Capture the cell that displays the provided text and extract its (X, Y) central coordinate. 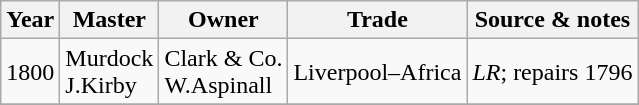
Year (30, 20)
Trade (378, 20)
Liverpool–Africa (378, 72)
Source & notes (552, 20)
Master (110, 20)
LR; repairs 1796 (552, 72)
1800 (30, 72)
Clark & Co.W.Aspinall (224, 72)
Owner (224, 20)
MurdockJ.Kirby (110, 72)
